Detect which cell encompasses the target text, then output its [x, y] center coordinate. 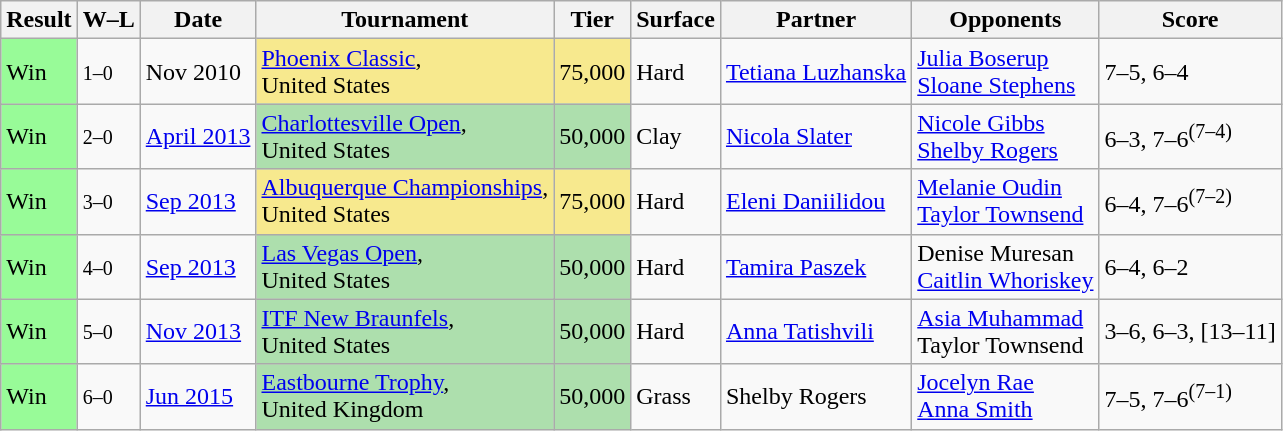
6–4, 7–6(7–2) [1190, 202]
Shelby Rogers [816, 396]
Nov 2013 [198, 332]
7–5, 6–4 [1190, 72]
Anna Tatishvili [816, 332]
6–3, 7–6(7–4) [1190, 136]
Asia Muhammad Taylor Townsend [1006, 332]
Opponents [1006, 20]
7–5, 7–6(7–1) [1190, 396]
Grass [676, 396]
Eleni Daniilidou [816, 202]
Albuquerque Championships,United States [405, 202]
3–0 [108, 202]
6–4, 6–2 [1190, 266]
Tier [592, 20]
Nicole Gibbs Shelby Rogers [1006, 136]
Charlottesville Open,United States [405, 136]
6–0 [108, 396]
Nicola Slater [816, 136]
Julia Boserup Sloane Stephens [1006, 72]
W–L [108, 20]
Result [39, 20]
Nov 2010 [198, 72]
1–0 [108, 72]
Date [198, 20]
ITF New Braunfels,United States [405, 332]
Las Vegas Open,United States [405, 266]
3–6, 6–3, [13–11] [1190, 332]
Jun 2015 [198, 396]
Phoenix Classic, United States [405, 72]
Tetiana Luzhanska [816, 72]
5–0 [108, 332]
Eastbourne Trophy,United Kingdom [405, 396]
Partner [816, 20]
4–0 [108, 266]
Tournament [405, 20]
Clay [676, 136]
Melanie Oudin Taylor Townsend [1006, 202]
Tamira Paszek [816, 266]
Surface [676, 20]
2–0 [108, 136]
Denise Muresan Caitlin Whoriskey [1006, 266]
April 2013 [198, 136]
Score [1190, 20]
Jocelyn Rae Anna Smith [1006, 396]
